Detect which cell encompasses the target text, then output its (X, Y) center coordinate. 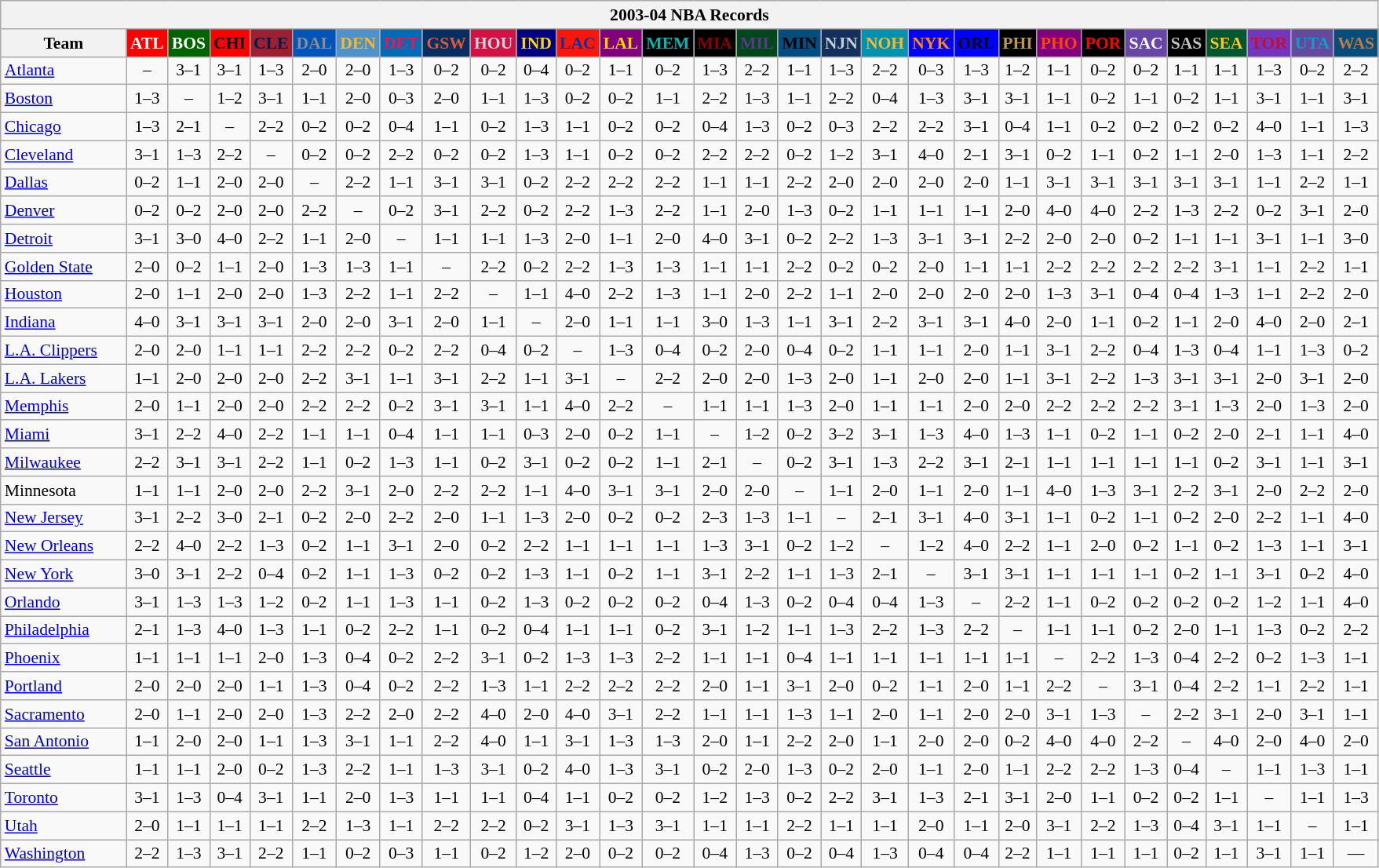
Atlanta (64, 71)
Toronto (64, 798)
MIA (715, 43)
New York (64, 574)
Team (64, 43)
SEA (1226, 43)
Indiana (64, 323)
Miami (64, 435)
SAS (1187, 43)
CHI (229, 43)
Dallas (64, 183)
Houston (64, 294)
DAL (315, 43)
GSW (446, 43)
NYK (931, 43)
PHI (1017, 43)
ORL (976, 43)
2003-04 NBA Records (689, 15)
UTA (1312, 43)
SAC (1146, 43)
2–3 (715, 518)
MEM (667, 43)
MIN (799, 43)
WAS (1356, 43)
New Orleans (64, 546)
Utah (64, 826)
IND (536, 43)
MIL (757, 43)
Milwaukee (64, 462)
PHO (1060, 43)
Denver (64, 211)
Phoenix (64, 658)
TOR (1270, 43)
Orlando (64, 602)
NOH (885, 43)
Washington (64, 854)
Philadelphia (64, 630)
Boston (64, 99)
POR (1104, 43)
BOS (188, 43)
ATL (148, 43)
DEN (358, 43)
Detroit (64, 239)
DET (402, 43)
LAL (622, 43)
New Jersey (64, 518)
San Antonio (64, 742)
Portland (64, 686)
Chicago (64, 127)
— (1356, 854)
L.A. Clippers (64, 351)
Seattle (64, 770)
Sacramento (64, 714)
HOU (493, 43)
LAC (578, 43)
Minnesota (64, 491)
Golden State (64, 267)
Cleveland (64, 155)
Memphis (64, 407)
NJN (841, 43)
3–2 (841, 435)
L.A. Lakers (64, 378)
CLE (272, 43)
